Capture the cell that displays the provided text and extract its [x, y] central coordinate. 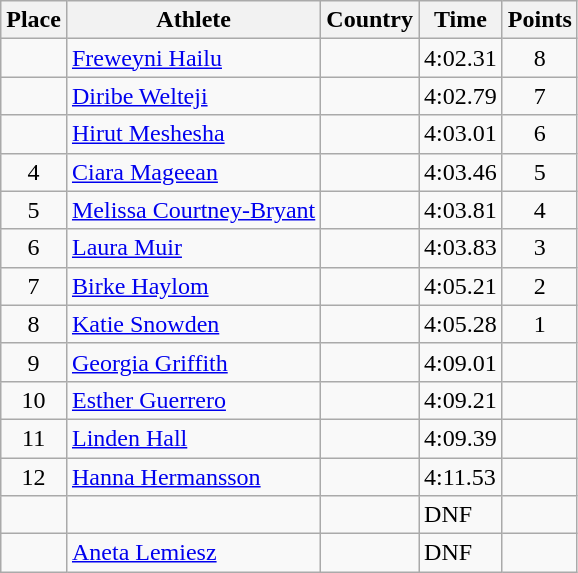
Esther Guerrero [193, 400]
Ciara Mageean [193, 172]
Place [34, 20]
Athlete [193, 20]
Country [370, 20]
4:05.21 [461, 286]
2 [540, 286]
4:03.81 [461, 210]
11 [34, 438]
Laura Muir [193, 248]
4:11.53 [461, 477]
Freweyni Hailu [193, 58]
12 [34, 477]
Georgia Griffith [193, 362]
1 [540, 324]
10 [34, 400]
Birke Haylom [193, 286]
4:03.01 [461, 134]
9 [34, 362]
Diribe Welteji [193, 96]
Melissa Courtney-Bryant [193, 210]
Aneta Lemiesz [193, 553]
4:02.31 [461, 58]
4:03.46 [461, 172]
4:09.39 [461, 438]
4:09.01 [461, 362]
Points [540, 20]
4:05.28 [461, 324]
4:09.21 [461, 400]
3 [540, 248]
Time [461, 20]
4:02.79 [461, 96]
Hanna Hermansson [193, 477]
4:03.83 [461, 248]
Hirut Meshesha [193, 134]
Linden Hall [193, 438]
Katie Snowden [193, 324]
